Detect which cell encompasses the target text, then output its (x, y) center coordinate. 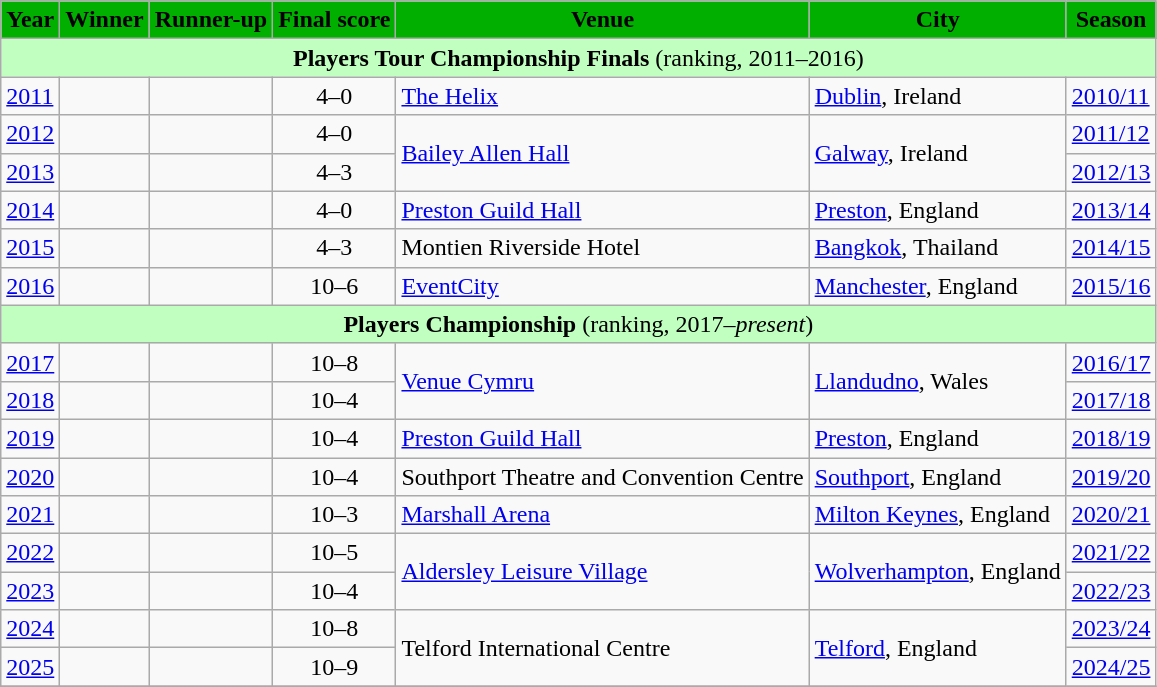
Bailey Allen Hall (602, 153)
Southport Theatre and Convention Centre (602, 477)
2013 (30, 172)
2015 (30, 248)
2018/19 (1111, 438)
Venue (602, 20)
2022/23 (1111, 591)
City (938, 20)
Dublin, Ireland (938, 96)
2014/15 (1111, 248)
Llandudno, Wales (938, 381)
Aldersley Leisure Village (602, 572)
10–5 (334, 553)
Runner-up (211, 20)
Montien Riverside Hotel (602, 248)
Telford International Centre (602, 648)
10–6 (334, 286)
Winner (104, 20)
2022 (30, 553)
Telford, England (938, 648)
2011/12 (1111, 134)
2012/13 (1111, 172)
2019/20 (1111, 477)
EventCity (602, 286)
2023 (30, 591)
Final score (334, 20)
Players Tour Championship Finals (ranking, 2011–2016) (578, 58)
10–3 (334, 515)
2016/17 (1111, 362)
2021 (30, 515)
2014 (30, 210)
Marshall Arena (602, 515)
Bangkok, Thailand (938, 248)
The Helix (602, 96)
2019 (30, 438)
2013/14 (1111, 210)
2017 (30, 362)
2024 (30, 629)
2015/16 (1111, 286)
Manchester, England (938, 286)
2020 (30, 477)
2024/25 (1111, 667)
Milton Keynes, England (938, 515)
2012 (30, 134)
2020/21 (1111, 515)
Southport, England (938, 477)
Year (30, 20)
2017/18 (1111, 400)
2023/24 (1111, 629)
2016 (30, 286)
10–9 (334, 667)
2018 (30, 400)
2010/11 (1111, 96)
Season (1111, 20)
2021/22 (1111, 553)
Wolverhampton, England (938, 572)
2025 (30, 667)
Venue Cymru (602, 381)
Galway, Ireland (938, 153)
2011 (30, 96)
Players Championship (ranking, 2017–present) (578, 324)
